Find where the given text appears and provide that cell's center as [x, y] coordinate. 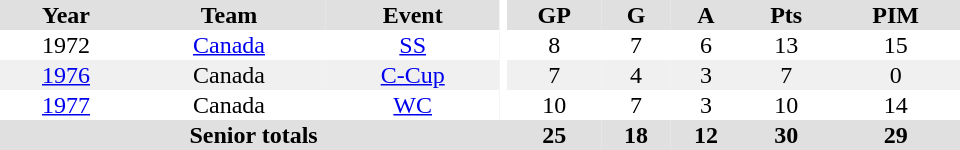
18 [636, 135]
25 [554, 135]
Year [66, 15]
G [636, 15]
12 [706, 135]
Team [229, 15]
PIM [896, 15]
13 [786, 45]
Event [412, 15]
1972 [66, 45]
1976 [66, 75]
8 [554, 45]
15 [896, 45]
SS [412, 45]
C-Cup [412, 75]
Senior totals [254, 135]
6 [706, 45]
WC [412, 105]
4 [636, 75]
A [706, 15]
GP [554, 15]
Pts [786, 15]
30 [786, 135]
0 [896, 75]
14 [896, 105]
1977 [66, 105]
29 [896, 135]
